Return (x, y) of the center of cell containing provided text 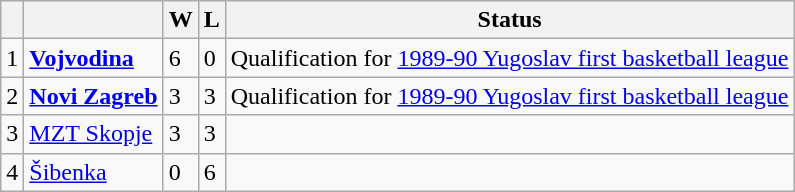
MZT Skopje (94, 134)
2 (12, 96)
Status (510, 20)
W (180, 20)
1 (12, 58)
Novi Zagreb (94, 96)
L (212, 20)
Šibenka (94, 172)
Vojvodina (94, 58)
4 (12, 172)
